Detect which cell encompasses the target text, then output its (X, Y) center coordinate. 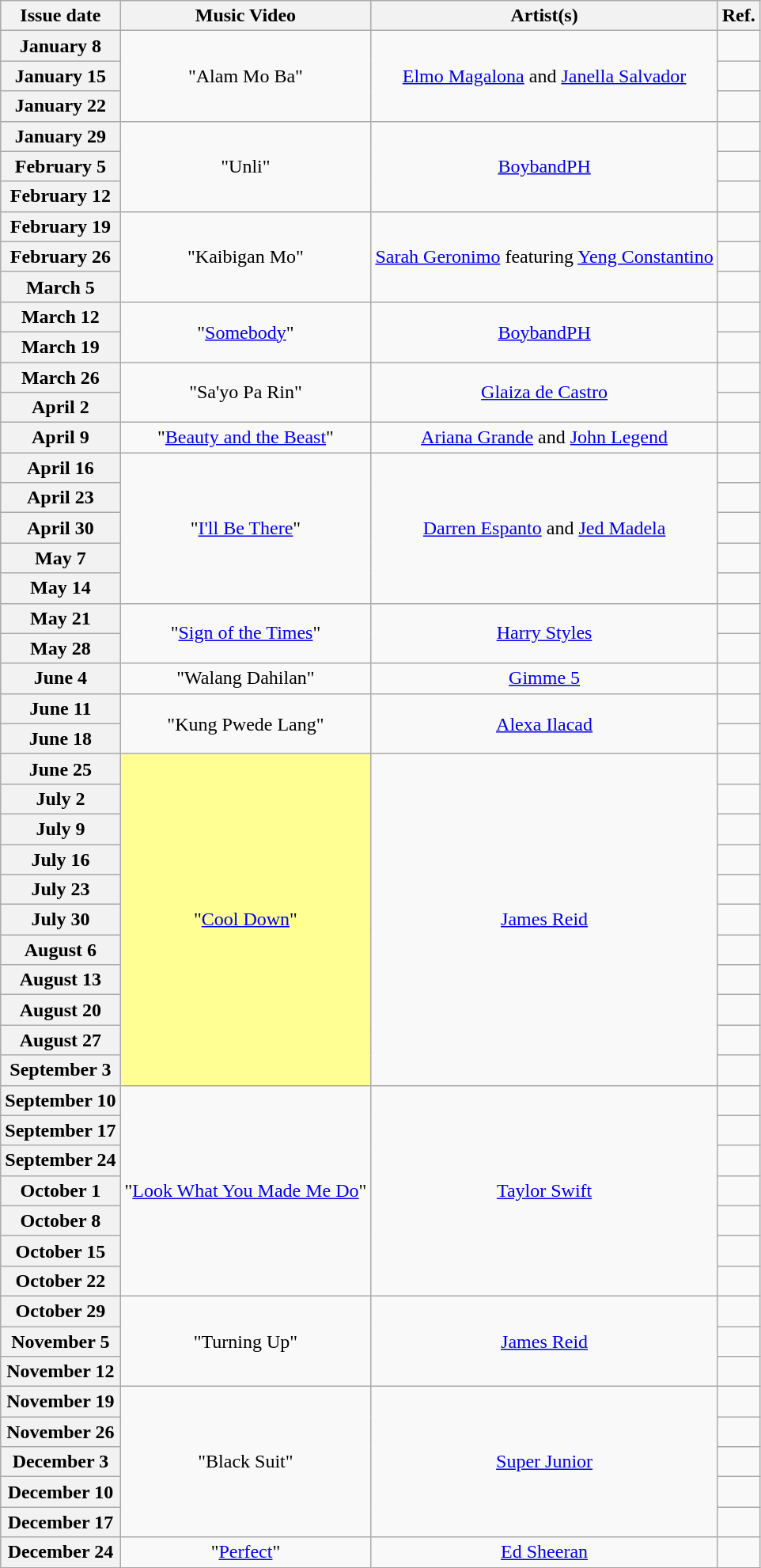
Super Junior (544, 1462)
May 7 (60, 558)
August 13 (60, 980)
December 3 (60, 1462)
September 3 (60, 1070)
"Black Suit" (245, 1462)
August 20 (60, 1010)
August 6 (60, 950)
March 19 (60, 347)
September 10 (60, 1100)
"Alam Mo Ba" (245, 76)
April 16 (60, 468)
Artist(s) (544, 16)
December 17 (60, 1522)
Elmo Magalona and Janella Salvador (544, 76)
Sarah Geronimo featuring Yeng Constantino (544, 256)
October 15 (60, 1251)
December 10 (60, 1492)
July 30 (60, 920)
November 19 (60, 1402)
January 8 (60, 46)
"Sign of the Times" (245, 633)
"Somebody" (245, 332)
"Sa'yo Pa Rin" (245, 393)
October 8 (60, 1221)
Ref. (739, 16)
"I'll Be There" (245, 528)
July 9 (60, 829)
Harry Styles (544, 633)
June 25 (60, 769)
Issue date (60, 16)
"Cool Down" (245, 920)
July 16 (60, 859)
February 19 (60, 226)
June 18 (60, 738)
June 11 (60, 708)
September 17 (60, 1130)
August 27 (60, 1040)
March 26 (60, 378)
November 12 (60, 1372)
February 12 (60, 196)
July 2 (60, 799)
"Look What You Made Me Do" (245, 1190)
Music Video (245, 16)
July 23 (60, 890)
December 24 (60, 1552)
September 24 (60, 1160)
January 15 (60, 76)
June 4 (60, 678)
"Beauty and the Beast" (245, 438)
"Perfect" (245, 1552)
May 14 (60, 588)
Ed Sheeran (544, 1552)
March 12 (60, 317)
November 5 (60, 1342)
February 26 (60, 256)
October 1 (60, 1190)
Ariana Grande and John Legend (544, 438)
March 5 (60, 287)
Glaiza de Castro (544, 393)
"Unli" (245, 166)
Alexa Ilacad (544, 723)
"Kaibigan Mo" (245, 256)
January 29 (60, 136)
"Turning Up" (245, 1341)
Taylor Swift (544, 1190)
April 30 (60, 528)
Gimme 5 (544, 678)
Darren Espanto and Jed Madela (544, 528)
February 5 (60, 166)
"Kung Pwede Lang" (245, 723)
May 21 (60, 618)
April 9 (60, 438)
April 2 (60, 408)
"Walang Dahilan" (245, 678)
April 23 (60, 498)
October 29 (60, 1311)
October 22 (60, 1281)
January 22 (60, 106)
May 28 (60, 648)
November 26 (60, 1432)
